Search for the cell housing the specified text and yield its [X, Y] center coordinate. 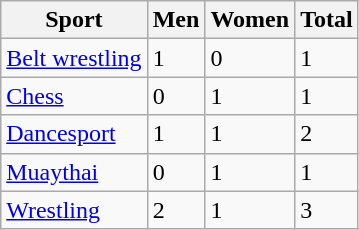
Women [250, 20]
Wrestling [74, 210]
Muaythai [74, 172]
Chess [74, 96]
Belt wrestling [74, 58]
Total [327, 20]
Men [176, 20]
Sport [74, 20]
Dancesport [74, 134]
3 [327, 210]
